Determine the (x, y) coordinate at the center of the cell enclosing the given text.  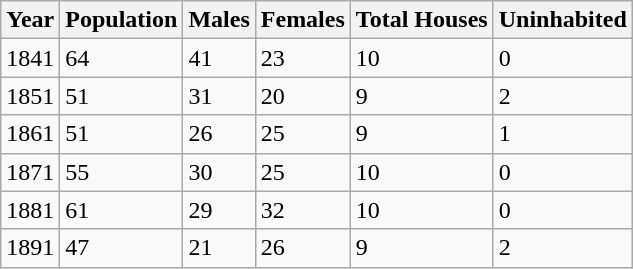
61 (122, 210)
55 (122, 172)
1871 (30, 172)
1851 (30, 96)
29 (219, 210)
Total Houses (422, 20)
Males (219, 20)
41 (219, 58)
1841 (30, 58)
1891 (30, 248)
32 (302, 210)
Year (30, 20)
30 (219, 172)
23 (302, 58)
Uninhabited (562, 20)
31 (219, 96)
21 (219, 248)
Females (302, 20)
47 (122, 248)
Population (122, 20)
64 (122, 58)
1 (562, 134)
1861 (30, 134)
1881 (30, 210)
20 (302, 96)
